Locate the cell with the specified text and output its [x, y] center coordinate. 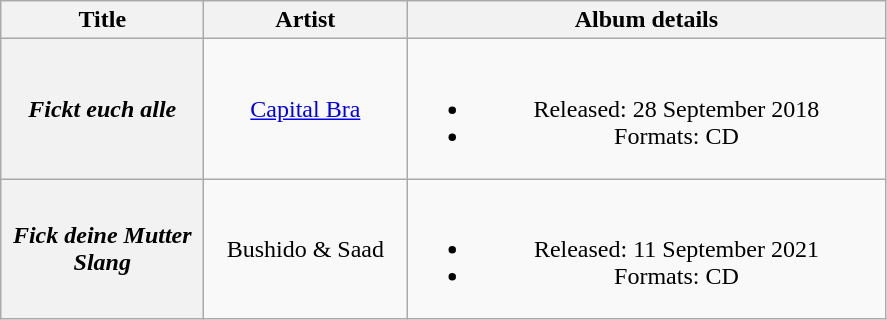
Fickt euch alle [102, 109]
Fick deine Mutter Slang [102, 249]
Artist [306, 20]
Album details [646, 20]
Released: 11 September 2021Formats: CD [646, 249]
Capital Bra [306, 109]
Bushido & Saad [306, 249]
Title [102, 20]
Released: 28 September 2018Formats: CD [646, 109]
